Capture the cell that displays the provided text and extract its [X, Y] central coordinate. 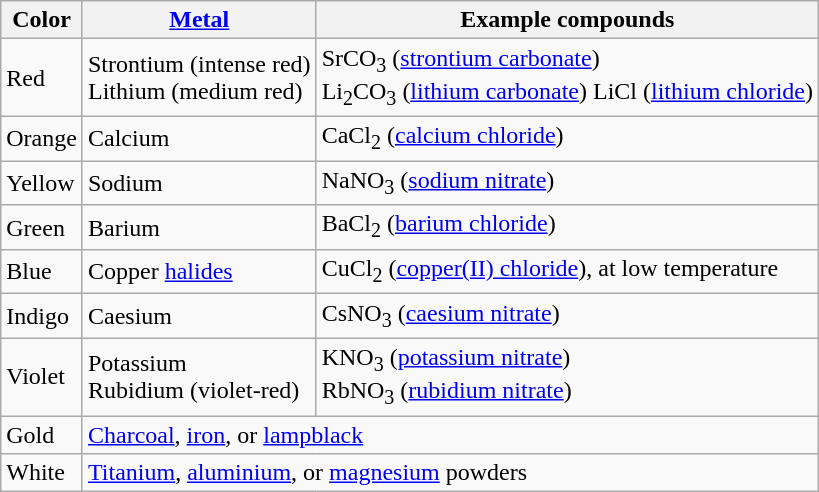
KNO3 (potassium nitrate)RbNO3 (rubidium nitrate) [567, 377]
Barium [199, 227]
Strontium (intense red)Lithium (medium red) [199, 78]
Example compounds [567, 20]
Gold [42, 435]
CuCl2 (copper(II) chloride), at low temperature [567, 271]
PotassiumRubidium (violet-red) [199, 377]
Caesium [199, 316]
Color [42, 20]
NaNO3 (sodium nitrate) [567, 183]
SrCO3 (strontium carbonate)Li2CO3 (lithium carbonate) LiCl (lithium chloride) [567, 78]
Metal [199, 20]
Green [42, 227]
Indigo [42, 316]
BaCl2 (barium chloride) [567, 227]
Blue [42, 271]
Titanium, aluminium, or magnesium powders [450, 473]
Red [42, 78]
Copper halides [199, 271]
Charcoal, iron, or lampblack [450, 435]
Sodium [199, 183]
White [42, 473]
Calcium [199, 138]
Orange [42, 138]
Yellow [42, 183]
CsNO3 (caesium nitrate) [567, 316]
Violet [42, 377]
CaCl2 (calcium chloride) [567, 138]
